Detect which cell encompasses the target text, then output its [X, Y] center coordinate. 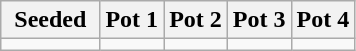
Pot 4 [323, 20]
Pot 2 [196, 20]
Pot 3 [259, 20]
Pot 1 [132, 20]
Seeded [50, 20]
